Output the [x, y] coordinate of the center of the cell containing the given text.  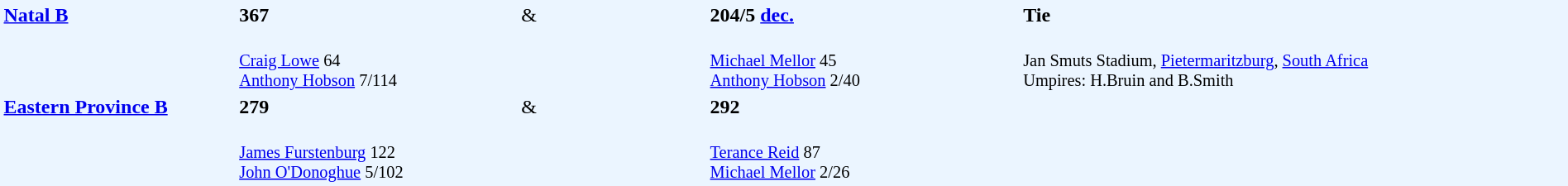
Craig Lowe 64 Anthony Hobson 7/114 [378, 61]
204/5 dec. [864, 15]
367 [378, 15]
Eastern Province B [119, 139]
James Furstenburg 122 John O'Donoghue 5/102 [378, 152]
Natal B [119, 47]
279 [378, 107]
Terance Reid 87 Michael Mellor 2/26 [864, 152]
292 [864, 107]
Michael Mellor 45 Anthony Hobson 2/40 [864, 61]
Jan Smuts Stadium, Pietermaritzburg, South Africa Umpires: H.Bruin and B.Smith [1293, 107]
Tie [1293, 15]
